Find where the given text appears and provide that cell's center as (X, Y) coordinate. 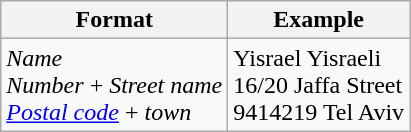
Format (114, 20)
Example (319, 20)
Yisrael Yisraeli16/20 Jaffa Street9414219 Tel Aviv (319, 85)
NameNumber + Street namePostal code + town (114, 85)
